Capture the cell that displays the provided text and extract its [X, Y] central coordinate. 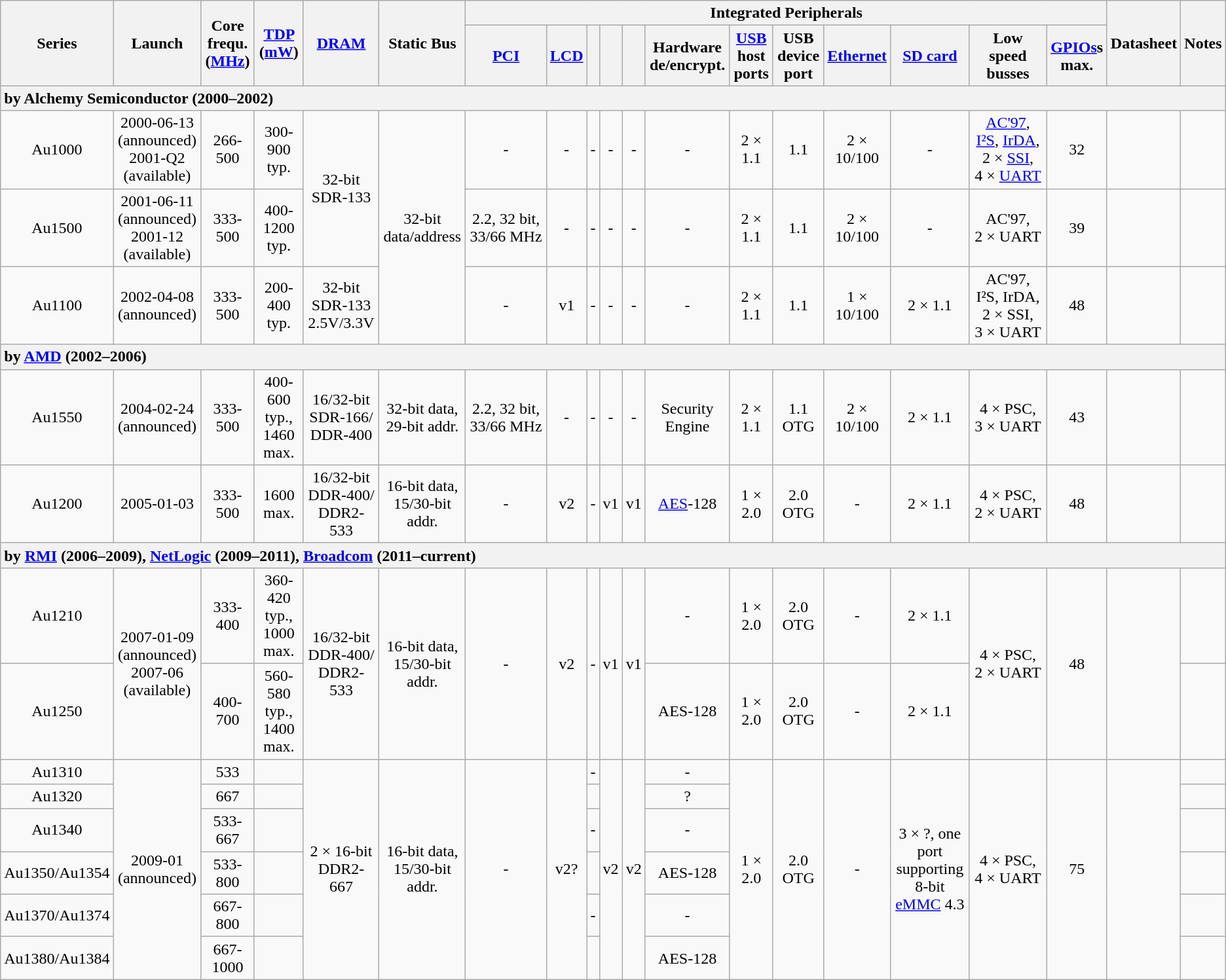
Notes [1204, 43]
DRAM [341, 43]
Au1000 [57, 149]
SD card [930, 56]
667 [228, 797]
43 [1077, 417]
LCD [567, 56]
Au1380/Au1384 [57, 958]
2 × 16-bit DDR2-667 [341, 869]
2009-01 (announced) [157, 869]
2002-04-08 (announced) [157, 305]
AC'97, I²S, IrDA, 2 × SSI, 4 × UART [1008, 149]
by RMI (2006–2009), NetLogic (2009–2011), Broadcom (2011–current) [613, 555]
300-900 typ. [279, 149]
Au1370/Au1374 [57, 915]
Hardware de/encrypt. [688, 56]
32-bit data/address [422, 228]
Au1500 [57, 228]
1.1 OTG [798, 417]
667-800 [228, 915]
266-500 [228, 149]
39 [1077, 228]
AC'97, I²S, IrDA, 2 × SSI, 3 × UART [1008, 305]
Integrated Peripherals [786, 13]
32-bit SDR-133 [341, 189]
333-400 [228, 615]
16/32-bit SDR-166/DDR-400 [341, 417]
Au1320 [57, 797]
533-667 [228, 830]
533-800 [228, 873]
4 × PSC, 3 × UART [1008, 417]
200-400 typ. [279, 305]
400-1200 typ. [279, 228]
Au1550 [57, 417]
Launch [157, 43]
TDP (mW) [279, 43]
1600 max. [279, 504]
by AMD (2002–2006) [613, 357]
Series [57, 43]
Ethernet [857, 56]
by Alchemy Semiconductor (2000–2002) [613, 98]
Au1350/Au1354 [57, 873]
Datasheet [1143, 43]
USB device port [798, 56]
2000-06-13 (announced)2001-Q2 (available) [157, 149]
Au1210 [57, 615]
32-bit data, 29-bit addr. [422, 417]
GPIOss max. [1077, 56]
Core frequ. (MHz) [228, 43]
560-580 typ., 1400 max. [279, 711]
Au1340 [57, 830]
Au1250 [57, 711]
AC'97, 2 × UART [1008, 228]
Security Engine [688, 417]
2001-06-11 (announced)2001-12 (available) [157, 228]
32 [1077, 149]
360-420 typ., 1000 max. [279, 615]
3 × ?, one port supporting 8-bit eMMC 4.3 [930, 869]
Au1100 [57, 305]
667-1000 [228, 958]
USB host ports [752, 56]
32-bit SDR-133 2.5V/3.3V [341, 305]
2007-01-09 (announced)2007-06 (available) [157, 663]
2004-02-24 (announced) [157, 417]
2005-01-03 [157, 504]
? [688, 797]
4 × PSC, 4 × UART [1008, 869]
v2? [567, 869]
75 [1077, 869]
400-700 [228, 711]
533 [228, 772]
Au1200 [57, 504]
Static Bus [422, 43]
Low speed busses [1008, 56]
PCI [506, 56]
Au1310 [57, 772]
400-600 typ., 1460 max. [279, 417]
1 × 10/100 [857, 305]
